Provide the [x, y] coordinate of the cell's center where the given text is located.  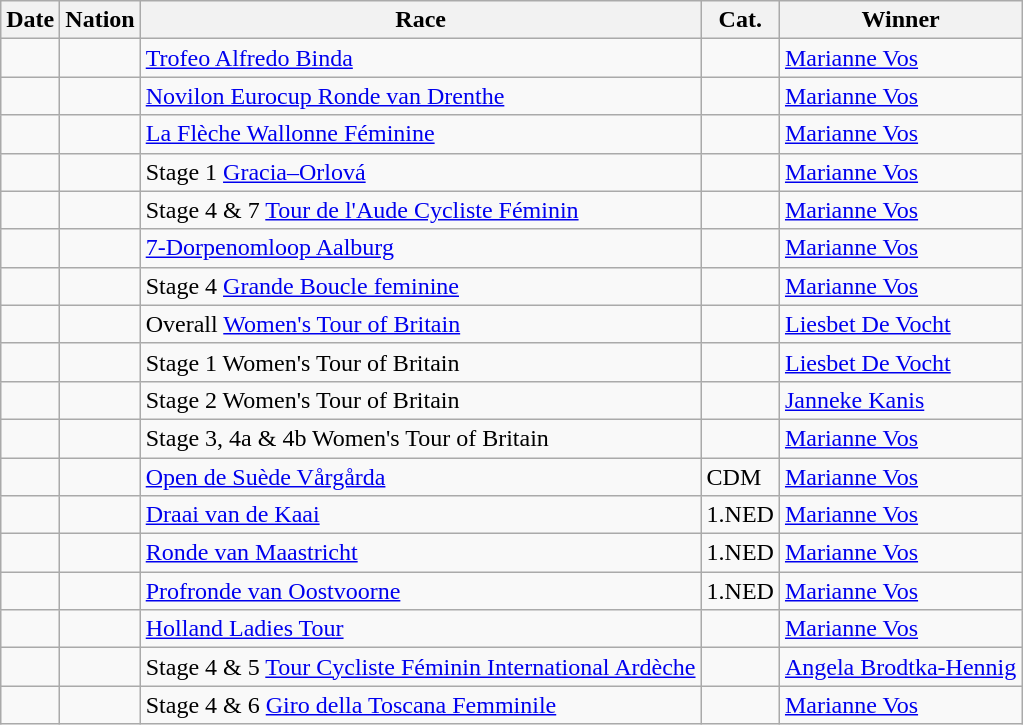
Angela Brodtka-Hennig [900, 667]
La Flèche Wallonne Féminine [420, 134]
CDM [740, 477]
Stage 4 & 6 Giro della Toscana Femminile [420, 705]
Stage 4 Grande Boucle feminine [420, 286]
Stage 3, 4a & 4b Women's Tour of Britain [420, 438]
Draai van de Kaai [420, 515]
Holland Ladies Tour [420, 629]
Nation [100, 20]
Stage 1 Gracia–Orlová [420, 172]
7-Dorpenomloop Aalburg [420, 248]
Stage 4 & 7 Tour de l'Aude Cycliste Féminin [420, 210]
Janneke Kanis [900, 400]
Stage 4 & 5 Tour Cycliste Féminin International Ardèche [420, 667]
Winner [900, 20]
Race [420, 20]
Stage 1 Women's Tour of Britain [420, 362]
Novilon Eurocup Ronde van Drenthe [420, 96]
Ronde van Maastricht [420, 553]
Profronde van Oostvoorne [420, 591]
Trofeo Alfredo Binda [420, 58]
Cat. [740, 20]
Overall Women's Tour of Britain [420, 324]
Date [30, 20]
Stage 2 Women's Tour of Britain [420, 400]
Open de Suède Vårgårda [420, 477]
